Determine the (X, Y) coordinate at the center of the cell enclosing the given text.  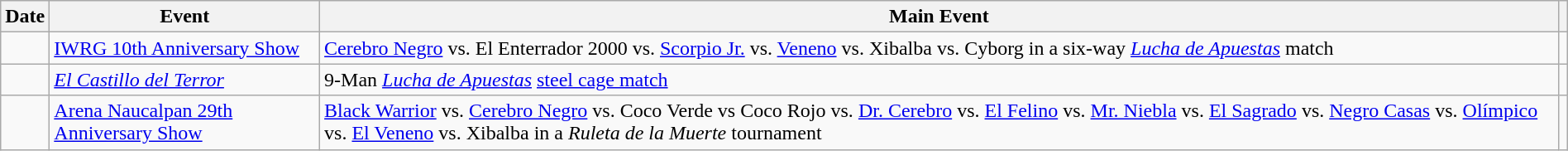
Event (185, 17)
IWRG 10th Anniversary Show (185, 48)
9-Man Lucha de Apuestas steel cage match (939, 80)
Date (25, 17)
El Castillo del Terror (185, 80)
Arena Naucalpan 29th Anniversary Show (185, 123)
Main Event (939, 17)
Cerebro Negro vs. El Enterrador 2000 vs. Scorpio Jr. vs. Veneno vs. Xibalba vs. Cyborg in a six-way Lucha de Apuestas match (939, 48)
